Capture the cell that displays the provided text and extract its (X, Y) central coordinate. 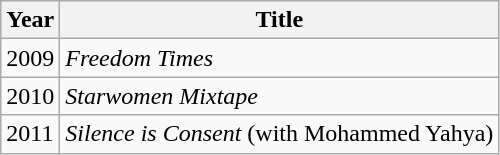
2011 (30, 134)
Title (280, 20)
Silence is Consent (with Mohammed Yahya) (280, 134)
Freedom Times (280, 58)
Starwomen Mixtape (280, 96)
Year (30, 20)
2010 (30, 96)
2009 (30, 58)
